Return (x, y) of the center of cell containing provided text 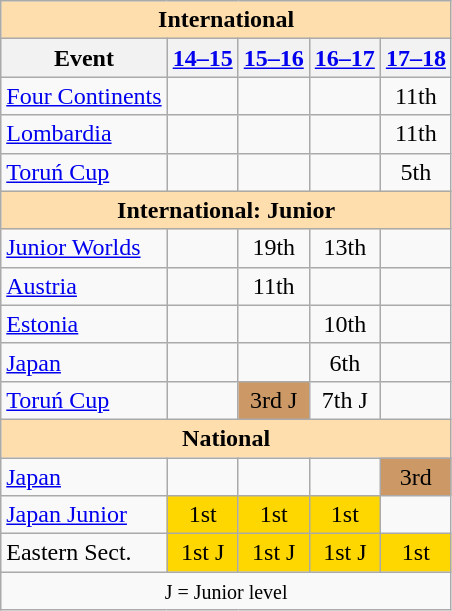
19th (274, 248)
3rd (416, 477)
Estonia (84, 324)
6th (344, 362)
15–16 (274, 58)
5th (416, 172)
13th (344, 248)
Eastern Sect. (84, 553)
7th J (344, 400)
Lombardia (84, 134)
16–17 (344, 58)
International (226, 20)
Junior Worlds (84, 248)
10th (344, 324)
J = Junior level (226, 591)
17–18 (416, 58)
14–15 (202, 58)
International: Junior (226, 210)
National (226, 438)
Four Continents (84, 96)
Japan Junior (84, 515)
Event (84, 58)
Austria (84, 286)
3rd J (274, 400)
